Extract the [X, Y] coordinate from the center of the cell holding the provided text.  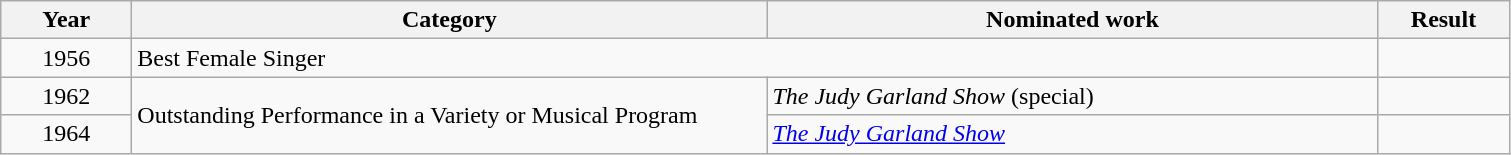
Nominated work [1072, 20]
Year [66, 20]
1964 [66, 134]
The Judy Garland Show (special) [1072, 96]
The Judy Garland Show [1072, 134]
Best Female Singer [755, 58]
Outstanding Performance in a Variety or Musical Program [450, 115]
1962 [66, 96]
Category [450, 20]
Result [1444, 20]
1956 [66, 58]
